Find where the given text appears and provide that cell's center as (X, Y) coordinate. 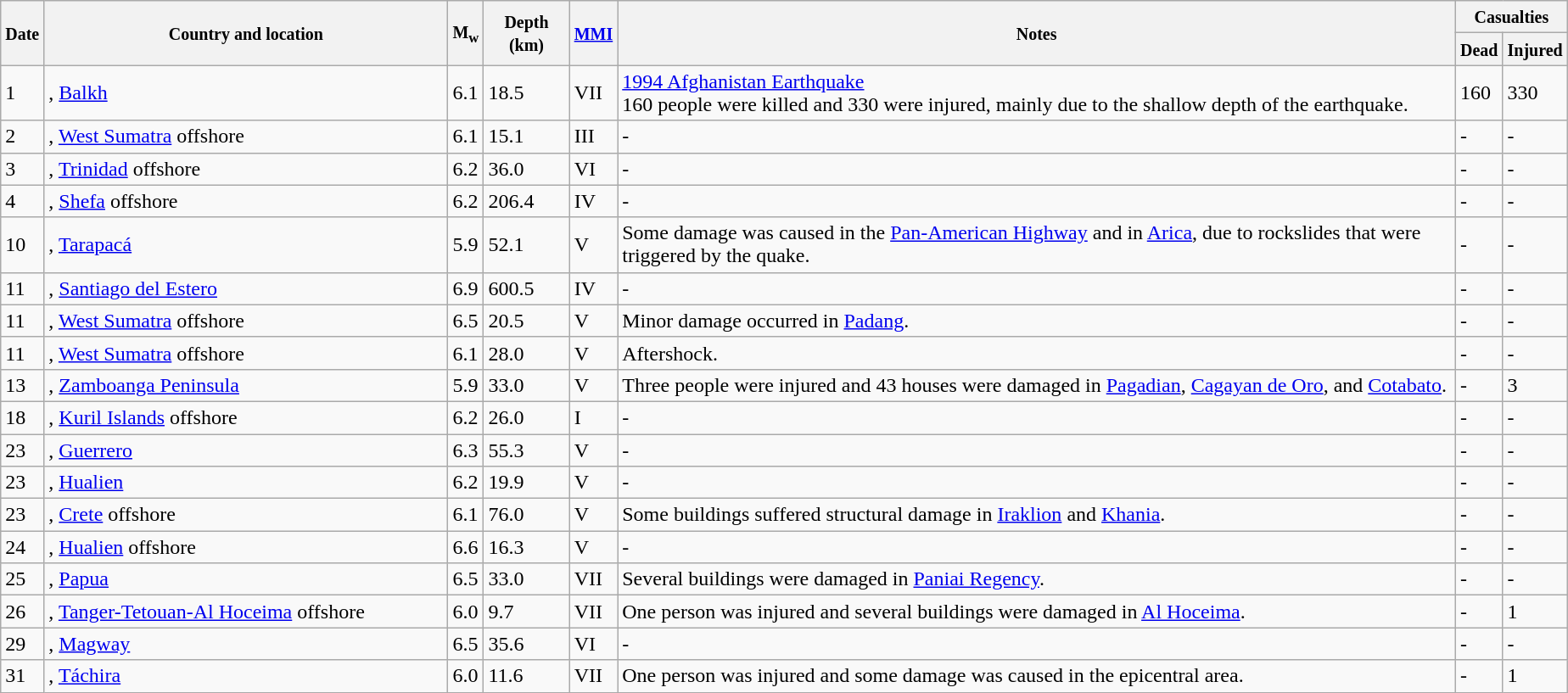
Casualties (1511, 17)
18.5 (526, 93)
Date (22, 33)
, Tanger-Tetouan-Al Hoceima offshore (246, 612)
Depth (km) (526, 33)
2 (22, 137)
Injured (1535, 49)
One person was injured and several buildings were damaged in Al Hoceima. (1037, 612)
9.7 (526, 612)
Aftershock. (1037, 353)
330 (1535, 93)
26 (22, 612)
, Guerrero (246, 450)
18 (22, 417)
25 (22, 579)
20.5 (526, 321)
26.0 (526, 417)
, Papua (246, 579)
One person was injured and some damage was caused in the epicentral area. (1037, 676)
Some buildings suffered structural damage in Iraklion and Khania. (1037, 515)
11.6 (526, 676)
6.6 (466, 547)
Some damage was caused in the Pan-American Highway and in Arica, due to rockslides that were triggered by the quake. (1037, 244)
, Crete offshore (246, 515)
24 (22, 547)
600.5 (526, 288)
MMI (594, 33)
, Kuril Islands offshore (246, 417)
76.0 (526, 515)
36.0 (526, 169)
6.3 (466, 450)
, Táchira (246, 676)
, Tarapacá (246, 244)
28.0 (526, 353)
III (594, 137)
206.4 (526, 201)
52.1 (526, 244)
Minor damage occurred in Padang. (1037, 321)
, Shefa offshore (246, 201)
55.3 (526, 450)
, Balkh (246, 93)
4 (22, 201)
Notes (1037, 33)
19.9 (526, 483)
I (594, 417)
13 (22, 385)
Dead (1479, 49)
6.9 (466, 288)
16.3 (526, 547)
, Santiago del Estero (246, 288)
Several buildings were damaged in Paniai Regency. (1037, 579)
, Hualien offshore (246, 547)
, Trinidad offshore (246, 169)
15.1 (526, 137)
Country and location (246, 33)
10 (22, 244)
, Zamboanga Peninsula (246, 385)
, Hualien (246, 483)
29 (22, 644)
1994 Afghanistan Earthquake160 people were killed and 330 were injured, mainly due to the shallow depth of the earthquake. (1037, 93)
35.6 (526, 644)
31 (22, 676)
160 (1479, 93)
, Magway (246, 644)
Mw (466, 33)
Three people were injured and 43 houses were damaged in Pagadian, Cagayan de Oro, and Cotabato. (1037, 385)
